Extract the (x, y) coordinate from the center of the cell holding the provided text.  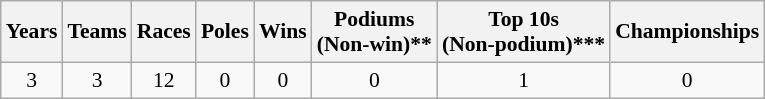
Top 10s(Non-podium)*** (524, 32)
Wins (283, 32)
Years (32, 32)
Teams (96, 32)
1 (524, 80)
12 (164, 80)
Races (164, 32)
Podiums(Non-win)** (374, 32)
Poles (225, 32)
Championships (687, 32)
